Locate the cell with the specified text and output its [X, Y] center coordinate. 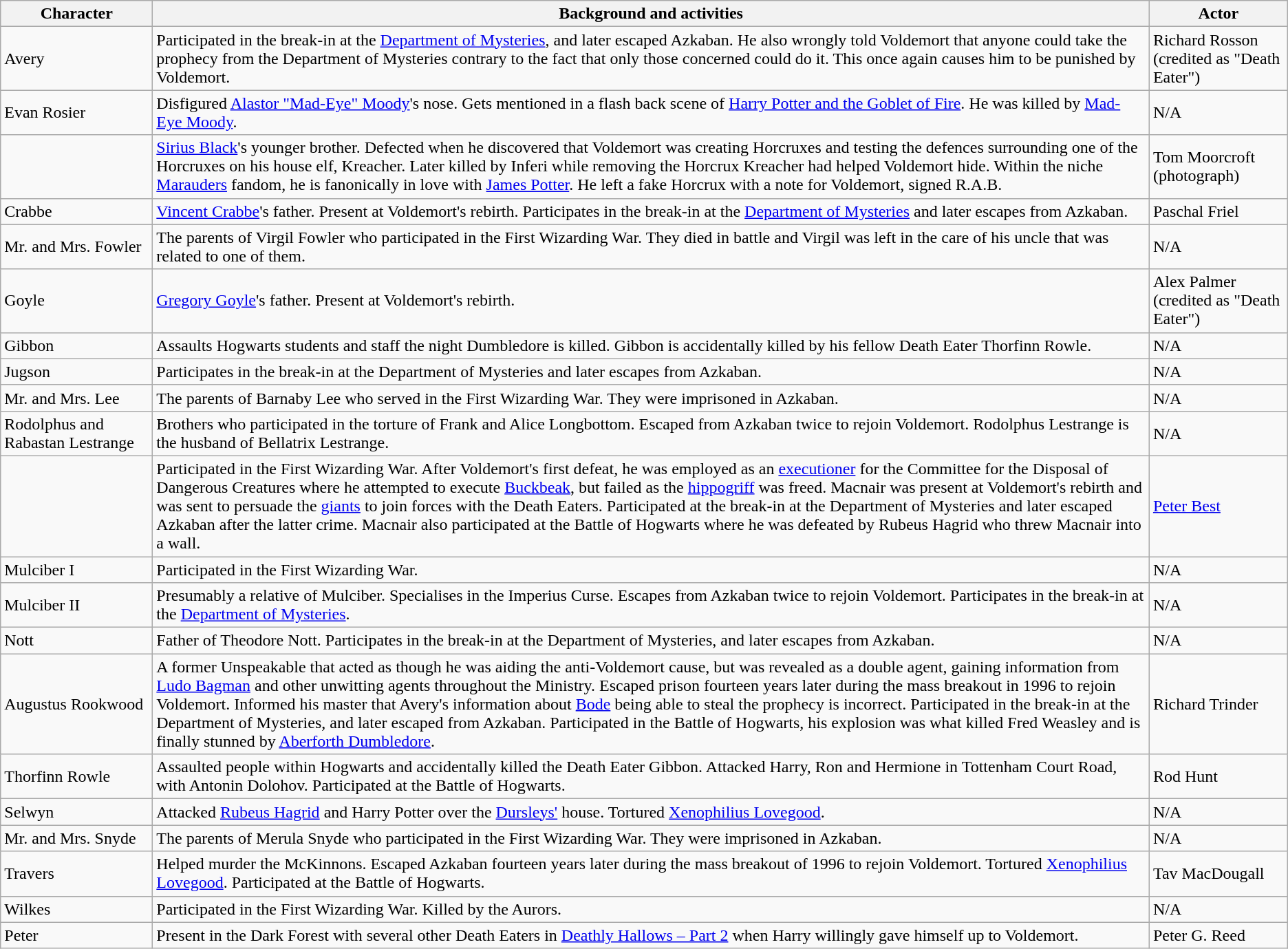
Mulciber I [77, 569]
Present in the Dark Forest with several other Death Eaters in Deathly Hallows – Part 2 when Harry willingly gave himself up to Voldemort. [651, 935]
Nott [77, 641]
Mr. and Mrs. Snyde [77, 838]
Richard Trinder [1218, 704]
Selwyn [77, 812]
The parents of Merula Snyde who participated in the First Wizarding War. They were imprisoned in Azkaban. [651, 838]
Evan Rosier [77, 113]
Peter G. Reed [1218, 935]
Attacked Rubeus Hagrid and Harry Potter over the Dursleys' house. Tortured Xenophilius Lovegood. [651, 812]
The parents of Barnaby Lee who served in the First Wizarding War. They were imprisoned in Azkaban. [651, 398]
Crabbe [77, 211]
Peter [77, 935]
Mulciber II [77, 606]
Mr. and Mrs. Lee [77, 398]
Richard Rosson (credited as "Death Eater") [1218, 58]
Gibbon [77, 345]
Goyle [77, 301]
Background and activities [651, 14]
Father of Theodore Nott. Participates in the break-in at the Department of Mysteries, and later escapes from Azkaban. [651, 641]
Actor [1218, 14]
Character [77, 14]
Tom Moorcroft (photograph) [1218, 167]
Rod Hunt [1218, 776]
Jugson [77, 372]
Travers [77, 874]
Gregory Goyle's father. Present at Voldemort's rebirth. [651, 301]
Vincent Crabbe's father. Present at Voldemort's rebirth. Participates in the break-in at the Department of Mysteries and later escapes from Azkaban. [651, 211]
Avery [77, 58]
Alex Palmer (credited as "Death Eater") [1218, 301]
Rodolphus and Rabastan Lestrange [77, 434]
Mr. and Mrs. Fowler [77, 246]
Wilkes [77, 909]
Paschal Friel [1218, 211]
Augustus Rookwood [77, 704]
Peter Best [1218, 506]
Participated in the First Wizarding War. [651, 569]
Tav MacDougall [1218, 874]
Participated in the First Wizarding War. Killed by the Aurors. [651, 909]
Participates in the break-in at the Department of Mysteries and later escapes from Azkaban. [651, 372]
Thorfinn Rowle [77, 776]
Assaults Hogwarts students and staff the night Dumbledore is killed. Gibbon is accidentally killed by his fellow Death Eater Thorfinn Rowle. [651, 345]
